Capture the cell that displays the provided text and extract its [X, Y] central coordinate. 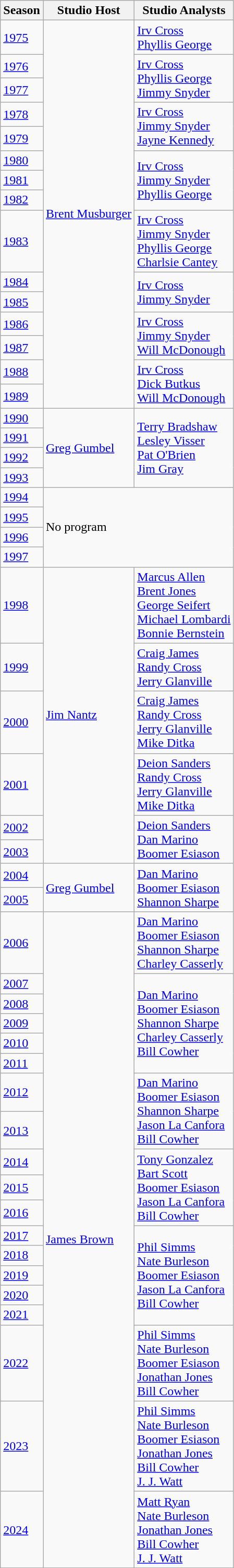
2001 [22, 784]
1985 [22, 302]
2023 [22, 1446]
1977 [22, 90]
Irv Cross Phyllis George Jimmy Snyder [184, 78]
Brent Musburger [89, 214]
1980 [22, 160]
1996 [22, 537]
Dan Marino Boomer Esiason Shannon Sharpe [184, 887]
Irv Cross Jimmy Snyder [184, 292]
2009 [22, 1024]
Studio Host [89, 10]
2013 [22, 1131]
Dan Marino Boomer Esiason Shannon Sharpe Charley Casserly [184, 943]
Phil Simms Nate Burleson Boomer Esiason Jonathan Jones Bill Cowher [184, 1363]
No program [138, 527]
Jim Nantz [89, 715]
2020 [22, 1295]
2019 [22, 1275]
Dan Marino Boomer Esiason Shannon Sharpe Jason La Canfora Bill Cowher [184, 1111]
2016 [22, 1213]
2007 [22, 983]
1978 [22, 114]
2014 [22, 1162]
2012 [22, 1092]
1999 [22, 667]
1975 [22, 38]
1995 [22, 517]
2006 [22, 943]
2008 [22, 1004]
Irv Cross Jimmy Snyder Phyllis George Charlsie Cantey [184, 241]
Phil Simms Nate Burleson Boomer Esiason Jonathan Jones Bill Cowher J. J. Watt [184, 1446]
2004 [22, 875]
1992 [22, 458]
Tony Gonzalez Bart Scott Boomer Esiason Jason La Canfora Bill Cowher [184, 1187]
1979 [22, 138]
Irv Cross Jimmy Snyder Phyllis George [184, 180]
1983 [22, 241]
Irv Cross Jimmy Snyder Jayne Kennedy [184, 126]
1998 [22, 605]
1976 [22, 66]
2002 [22, 827]
Phil Simms Nate Burleson Boomer Esiason Jason La Canfora Bill Cowher [184, 1275]
Irv Cross Phyllis George [184, 38]
1986 [22, 324]
Terry Bradshaw Lesley Visser Pat O'Brien Jim Gray [184, 448]
2018 [22, 1255]
2010 [22, 1043]
James Brown [89, 1239]
2017 [22, 1236]
1989 [22, 396]
1991 [22, 438]
2000 [22, 722]
1984 [22, 282]
Deion Sanders Dan Marino Boomer Esiason [184, 839]
Craig James Randy Cross Jerry Glanville Mike Ditka [184, 722]
1988 [22, 372]
1981 [22, 180]
1994 [22, 497]
2021 [22, 1315]
2003 [22, 851]
1990 [22, 418]
Dan Marino Boomer Esiason Shannon Sharpe Charley Casserly Bill Cowher [184, 1023]
Craig James Randy Cross Jerry Glanville [184, 667]
2015 [22, 1187]
1987 [22, 348]
Season [22, 10]
2022 [22, 1363]
2005 [22, 899]
Irv Cross Jimmy Snyder Will McDonough [184, 336]
1982 [22, 200]
Matt Ryan Nate Burleson Jonathan Jones Bill Cowher J. J. Watt [184, 1529]
2011 [22, 1063]
1997 [22, 557]
Marcus Allen Brent Jones George Seifert Michael Lombardi Bonnie Bernstein [184, 605]
1993 [22, 478]
Studio Analysts [184, 10]
2024 [22, 1529]
Irv Cross Dick Butkus Will McDonough [184, 384]
Deion Sanders Randy Cross Jerry Glanville Mike Ditka [184, 784]
